For the text-containing cell, return its midpoint in (x, y) coordinate format. 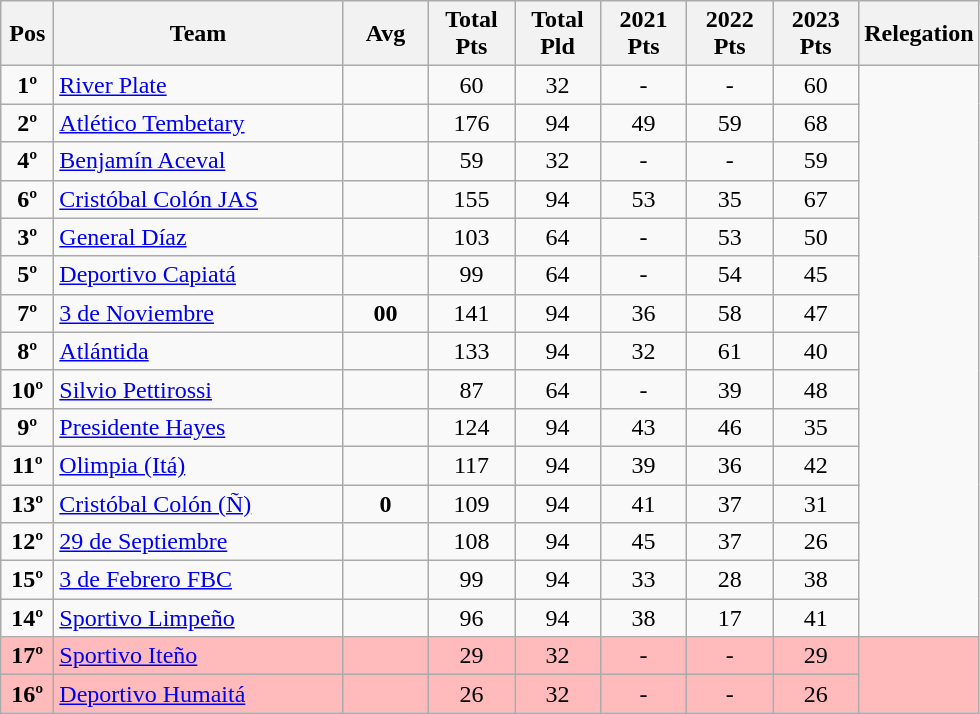
2º (28, 123)
7º (28, 313)
141 (471, 313)
Cristóbal Colón JAS (198, 199)
Deportivo Humaitá (198, 694)
5º (28, 275)
67 (816, 199)
2022Pts (730, 34)
133 (471, 351)
12º (28, 542)
Olimpia (Itá) (198, 465)
Sportivo Limpeño (198, 618)
Sportivo Iteño (198, 656)
0 (385, 503)
10º (28, 389)
4º (28, 161)
River Plate (198, 85)
40 (816, 351)
47 (816, 313)
109 (471, 503)
49 (644, 123)
Avg (385, 34)
48 (816, 389)
117 (471, 465)
43 (644, 427)
2021Pts (644, 34)
TotalPts (471, 34)
61 (730, 351)
Silvio Pettirossi (198, 389)
3 de Febrero FBC (198, 580)
3 de Noviembre (198, 313)
11º (28, 465)
29 de Septiembre (198, 542)
28 (730, 580)
8º (28, 351)
17 (730, 618)
General Díaz (198, 237)
Presidente Hayes (198, 427)
Atlético Tembetary (198, 123)
42 (816, 465)
124 (471, 427)
16º (28, 694)
Team (198, 34)
14º (28, 618)
Atlántida (198, 351)
3º (28, 237)
31 (816, 503)
6º (28, 199)
Relegation (919, 34)
54 (730, 275)
9º (28, 427)
108 (471, 542)
15º (28, 580)
Deportivo Capiatá (198, 275)
155 (471, 199)
46 (730, 427)
50 (816, 237)
68 (816, 123)
96 (471, 618)
Benjamín Aceval (198, 161)
TotalPld (557, 34)
103 (471, 237)
176 (471, 123)
Pos (28, 34)
17º (28, 656)
1º (28, 85)
Cristóbal Colón (Ñ) (198, 503)
33 (644, 580)
87 (471, 389)
58 (730, 313)
13º (28, 503)
00 (385, 313)
2023Pts (816, 34)
